Locate the cell with the specified text and output its (X, Y) center coordinate. 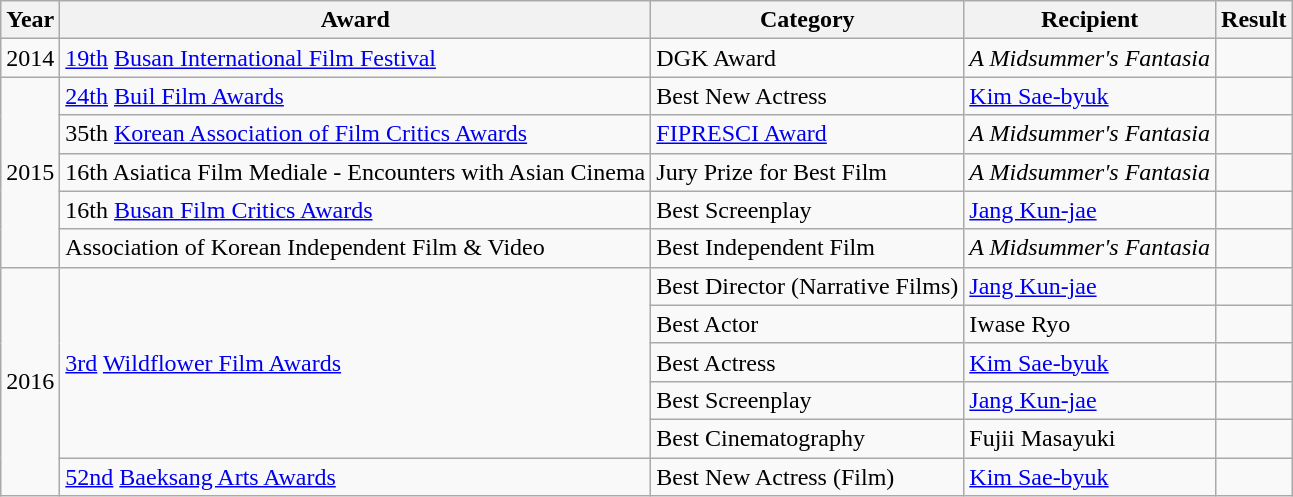
Association of Korean Independent Film & Video (356, 248)
3rd Wildflower Film Awards (356, 362)
Iwase Ryo (1090, 324)
Best Independent Film (808, 248)
Category (808, 20)
DGK Award (808, 58)
2014 (30, 58)
FIPRESCI Award (808, 134)
Best Cinematography (808, 438)
Best Director (Narrative Films) (808, 286)
Award (356, 20)
Best New Actress (808, 96)
Jury Prize for Best Film (808, 172)
19th Busan International Film Festival (356, 58)
35th Korean Association of Film Critics Awards (356, 134)
Best Actor (808, 324)
Recipient (1090, 20)
16th Busan Film Critics Awards (356, 210)
Fujii Masayuki (1090, 438)
Year (30, 20)
2016 (30, 381)
Result (1254, 20)
52nd Baeksang Arts Awards (356, 477)
16th Asiatica Film Mediale - Encounters with Asian Cinema (356, 172)
Best New Actress (Film) (808, 477)
2015 (30, 172)
Best Actress (808, 362)
24th Buil Film Awards (356, 96)
